For the text-containing cell, return its midpoint in (X, Y) coordinate format. 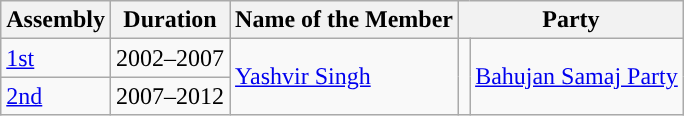
Bahujan Samaj Party (577, 77)
2nd (56, 96)
2007–2012 (170, 96)
Duration (170, 20)
Yashvir Singh (344, 77)
2002–2007 (170, 58)
1st (56, 58)
Assembly (56, 20)
Party (572, 20)
Name of the Member (344, 20)
